Capture the cell that displays the provided text and extract its [x, y] central coordinate. 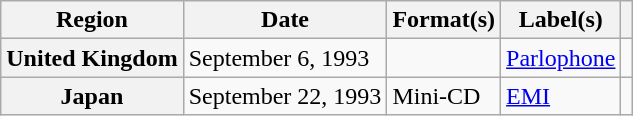
Parlophone [561, 58]
September 22, 1993 [285, 96]
Format(s) [444, 20]
Mini-CD [444, 96]
United Kingdom [92, 58]
Japan [92, 96]
Date [285, 20]
Label(s) [561, 20]
Region [92, 20]
EMI [561, 96]
September 6, 1993 [285, 58]
